Detect which cell encompasses the target text, then output its [X, Y] center coordinate. 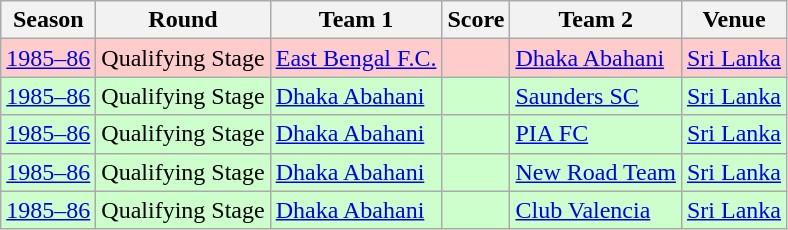
Round [183, 20]
Season [48, 20]
Team 2 [596, 20]
Team 1 [356, 20]
East Bengal F.C. [356, 58]
PIA FC [596, 134]
Score [476, 20]
Saunders SC [596, 96]
Club Valencia [596, 210]
Venue [734, 20]
New Road Team [596, 172]
